Pinpoint the cell where the given text exists, returning its (X, Y) midpoint coordinate. 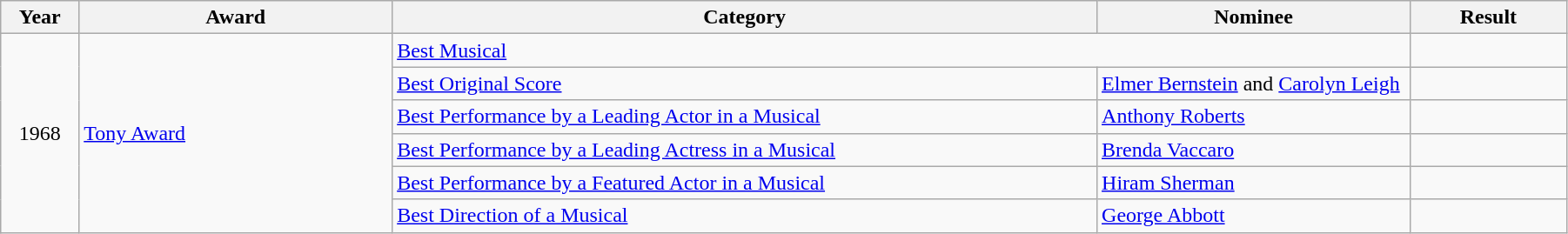
Year (40, 17)
Tony Award (236, 133)
Best Musical (901, 50)
Category (745, 17)
Brenda Vaccaro (1254, 150)
George Abbott (1254, 216)
Best Performance by a Leading Actress in a Musical (745, 150)
Anthony Roberts (1254, 117)
Nominee (1254, 17)
1968 (40, 133)
Best Direction of a Musical (745, 216)
Best Performance by a Leading Actor in a Musical (745, 117)
Best Original Score (745, 84)
Best Performance by a Featured Actor in a Musical (745, 183)
Result (1488, 17)
Award (236, 17)
Elmer Bernstein and Carolyn Leigh (1254, 84)
Hiram Sherman (1254, 183)
